Capture the cell that displays the provided text and extract its [X, Y] central coordinate. 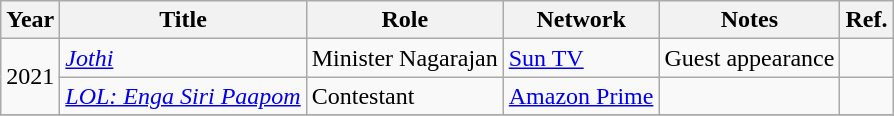
Year [30, 20]
Sun TV [581, 58]
Ref. [866, 20]
Network [581, 20]
Guest appearance [750, 58]
LOL: Enga Siri Paapom [183, 96]
Title [183, 20]
Jothi [183, 58]
Amazon Prime [581, 96]
Role [404, 20]
2021 [30, 77]
Contestant [404, 96]
Minister Nagarajan [404, 58]
Notes [750, 20]
